Capture the cell that displays the provided text and extract its [x, y] central coordinate. 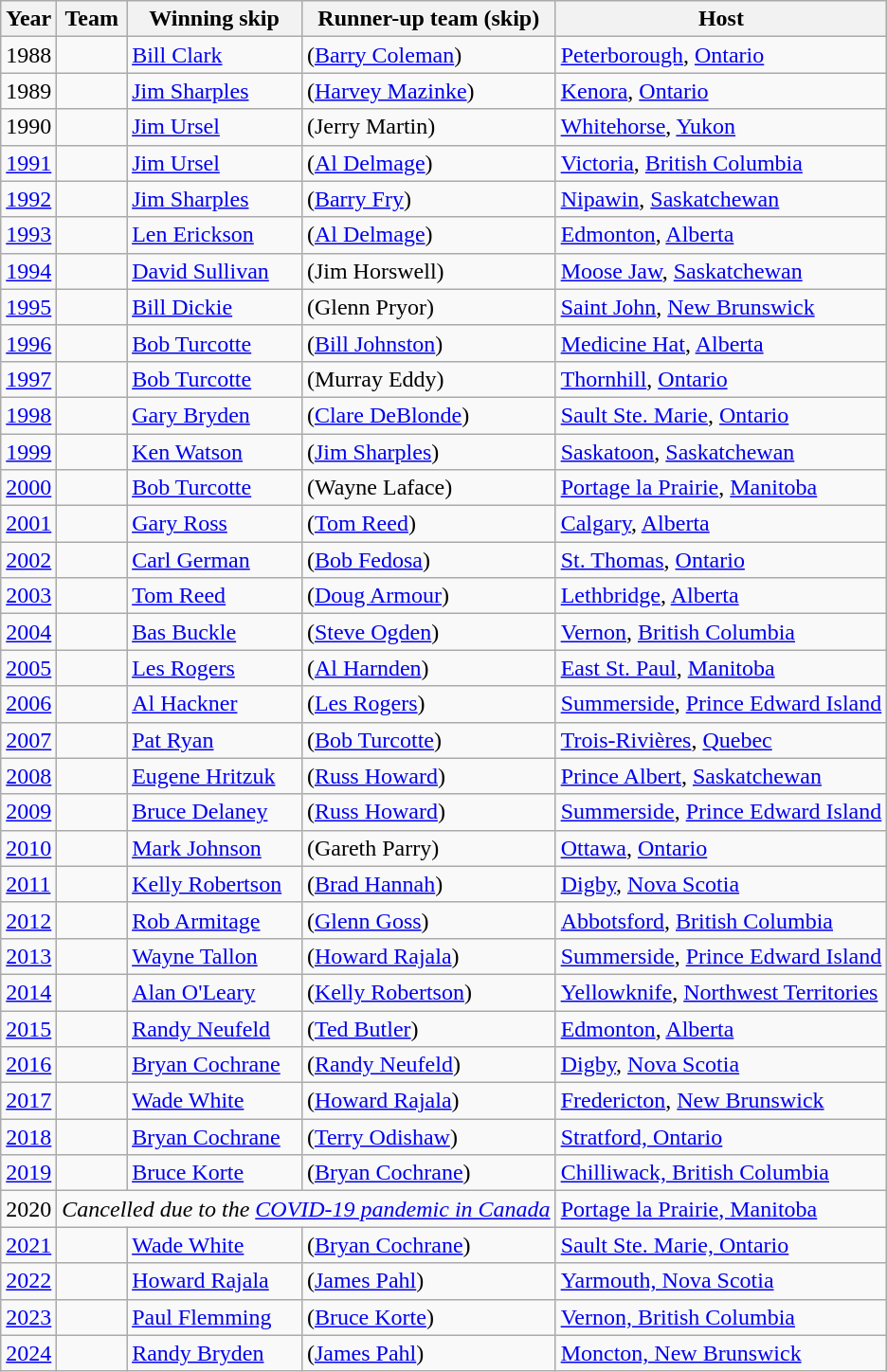
(Kelly Robertson) [428, 992]
Les Rogers [214, 668]
2010 [28, 848]
Bruce Korte [214, 1173]
(Tom Reed) [428, 524]
Gary Bryden [214, 415]
(Glenn Goss) [428, 920]
(Bob Fedosa) [428, 560]
Eugene Hritzuk [214, 776]
2002 [28, 560]
Thornhill, Ontario [721, 379]
Randy Neufeld [214, 1028]
(Murray Eddy) [428, 379]
Carl German [214, 560]
Ken Watson [214, 452]
Bas Buckle [214, 632]
Tom Reed [214, 596]
(Bill Johnston) [428, 343]
Prince Albert, Saskatchewan [721, 776]
Kenora, Ontario [721, 91]
Bill Clark [214, 55]
1992 [28, 199]
1991 [28, 163]
Year [28, 19]
Howard Rajala [214, 1281]
Saskatoon, Saskatchewan [721, 452]
Moncton, New Brunswick [721, 1353]
Yarmouth, Nova Scotia [721, 1281]
Paul Flemming [214, 1317]
Calgary, Alberta [721, 524]
Len Erickson [214, 235]
Ottawa, Ontario [721, 848]
Mark Johnson [214, 848]
(Wayne Laface) [428, 488]
2016 [28, 1065]
2024 [28, 1353]
1999 [28, 452]
Peterborough, Ontario [721, 55]
Team [92, 19]
Chilliwack, British Columbia [721, 1173]
Lethbridge, Alberta [721, 596]
(Ted Butler) [428, 1028]
2008 [28, 776]
2012 [28, 920]
2018 [28, 1137]
2014 [28, 992]
(Clare DeBlonde) [428, 415]
(Jim Horswell) [428, 271]
2013 [28, 956]
Trois-Rivières, Quebec [721, 740]
David Sullivan [214, 271]
(Brad Hannah) [428, 884]
1996 [28, 343]
East St. Paul, Manitoba [721, 668]
(Glenn Pryor) [428, 307]
2003 [28, 596]
Yellowknife, Northwest Territories [721, 992]
Randy Bryden [214, 1353]
Bill Dickie [214, 307]
(Bob Turcotte) [428, 740]
1993 [28, 235]
Saint John, New Brunswick [721, 307]
(Doug Armour) [428, 596]
(Terry Odishaw) [428, 1137]
1988 [28, 55]
2004 [28, 632]
Host [721, 19]
(Barry Coleman) [428, 55]
(Steve Ogden) [428, 632]
Cancelled due to the COVID-19 pandemic in Canada [306, 1209]
(Bruce Korte) [428, 1317]
Abbotsford, British Columbia [721, 920]
Gary Ross [214, 524]
(Al Harnden) [428, 668]
2019 [28, 1173]
2021 [28, 1245]
Fredericton, New Brunswick [721, 1101]
2005 [28, 668]
Bruce Delaney [214, 812]
2001 [28, 524]
1997 [28, 379]
1998 [28, 415]
1989 [28, 91]
Runner-up team (skip) [428, 19]
Nipawin, Saskatchewan [721, 199]
2023 [28, 1317]
Alan O'Leary [214, 992]
2007 [28, 740]
2006 [28, 704]
Medicine Hat, Alberta [721, 343]
(Jim Sharples) [428, 452]
Wayne Tallon [214, 956]
Moose Jaw, Saskatchewan [721, 271]
(Gareth Parry) [428, 848]
2017 [28, 1101]
St. Thomas, Ontario [721, 560]
2009 [28, 812]
2020 [28, 1209]
(Barry Fry) [428, 199]
Winning skip [214, 19]
Pat Ryan [214, 740]
Al Hackner [214, 704]
2000 [28, 488]
(Jerry Martin) [428, 127]
1994 [28, 271]
Rob Armitage [214, 920]
1990 [28, 127]
Whitehorse, Yukon [721, 127]
2022 [28, 1281]
1995 [28, 307]
(Les Rogers) [428, 704]
Victoria, British Columbia [721, 163]
(Harvey Mazinke) [428, 91]
Kelly Robertson [214, 884]
2011 [28, 884]
Stratford, Ontario [721, 1137]
2015 [28, 1028]
(Randy Neufeld) [428, 1065]
